Find where the given text appears and provide that cell's center as [x, y] coordinate. 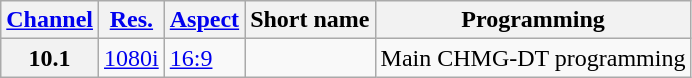
1080i [132, 58]
10.1 [50, 58]
Main CHMG-DT programming [533, 58]
Programming [533, 20]
Short name [310, 20]
Aspect [204, 20]
16:9 [204, 58]
Channel [50, 20]
Res. [132, 20]
